Search for the cell housing the specified text and yield its [X, Y] center coordinate. 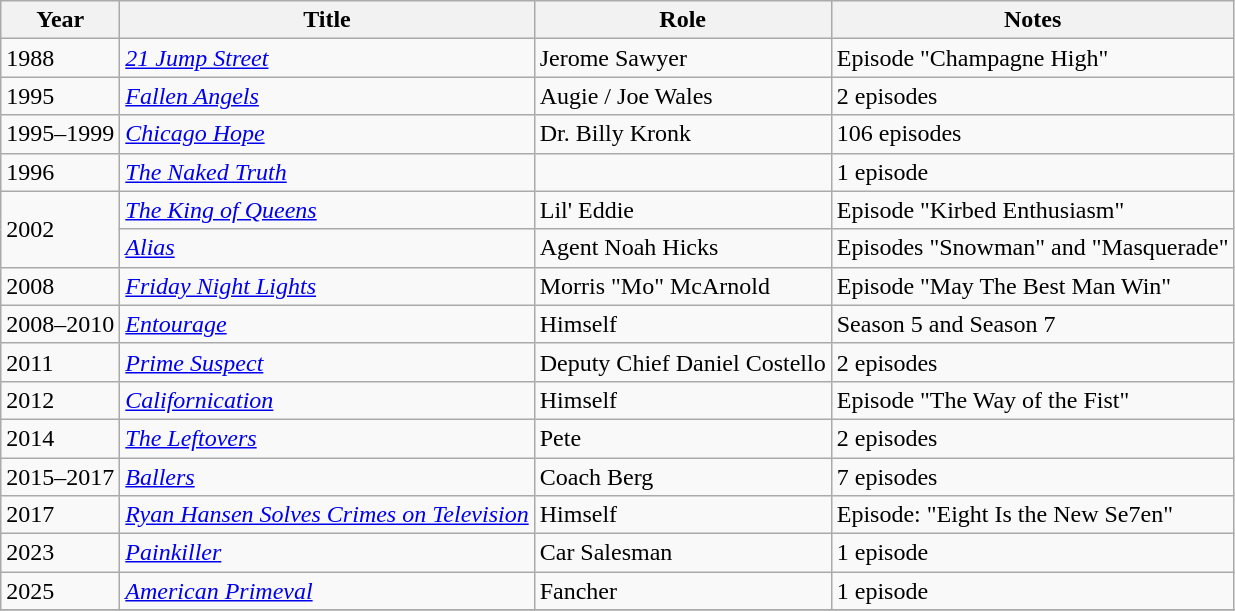
1996 [60, 172]
106 episodes [1032, 134]
The Leftovers [327, 438]
2008–2010 [60, 324]
Episodes "Snowman" and "Masquerade" [1032, 248]
Jerome Sawyer [682, 58]
Year [60, 20]
Painkiller [327, 553]
2002 [60, 229]
Ryan Hansen Solves Crimes on Television [327, 515]
Fallen Angels [327, 96]
2012 [60, 400]
2014 [60, 438]
2023 [60, 553]
Episode: "Eight Is the New Se7en" [1032, 515]
Agent Noah Hicks [682, 248]
Car Salesman [682, 553]
Episode "May The Best Man Win" [1032, 286]
The Naked Truth [327, 172]
Episode "Kirbed Enthusiasm" [1032, 210]
Prime Suspect [327, 362]
2011 [60, 362]
Episode "The Way of the Fist" [1032, 400]
7 episodes [1032, 477]
Entourage [327, 324]
American Primeval [327, 591]
Fancher [682, 591]
21 Jump Street [327, 58]
Augie / Joe Wales [682, 96]
Notes [1032, 20]
Episode "Champagne High" [1032, 58]
Deputy Chief Daniel Costello [682, 362]
2015–2017 [60, 477]
Pete [682, 438]
1995–1999 [60, 134]
Title [327, 20]
Coach Berg [682, 477]
Chicago Hope [327, 134]
The King of Queens [327, 210]
Alias [327, 248]
1995 [60, 96]
2008 [60, 286]
2017 [60, 515]
Role [682, 20]
Morris "Mo" McArnold [682, 286]
Dr. Billy Kronk [682, 134]
Friday Night Lights [327, 286]
Season 5 and Season 7 [1032, 324]
1988 [60, 58]
Ballers [327, 477]
Lil' Eddie [682, 210]
2025 [60, 591]
Californication [327, 400]
